Extract the [x, y] coordinate from the center of the cell holding the provided text.  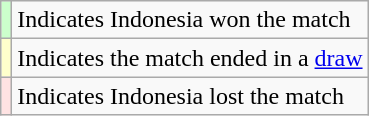
Indicates Indonesia lost the match [190, 96]
Indicates Indonesia won the match [190, 20]
Indicates the match ended in a draw [190, 58]
